Provide the (X, Y) coordinate of the cell's center where the given text is located.  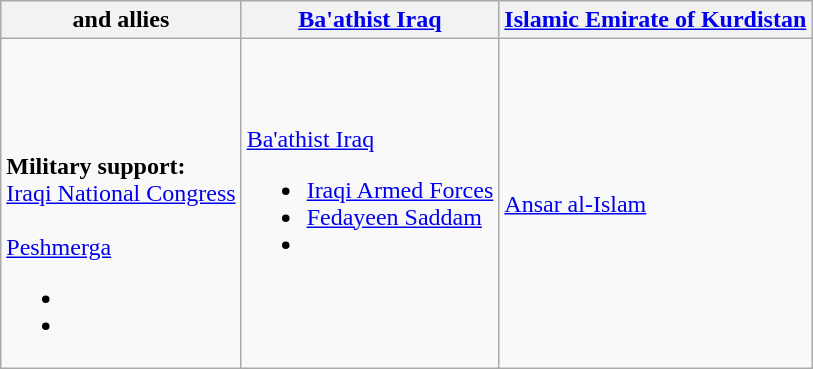
Military support: Iraqi National Congress Peshmerga (121, 204)
Ansar al-Islam (656, 204)
Islamic Emirate of Kurdistan (656, 20)
and allies (121, 20)
Ba'athist Iraq (370, 20)
Ba'athist Iraq Iraqi Armed Forces Fedayeen Saddam (370, 204)
